From the cell containing the given text, extract its center point as [X, Y] coordinate. 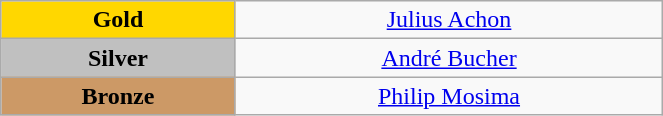
Julius Achon [449, 20]
Silver [118, 58]
Gold [118, 20]
Philip Mosima [449, 96]
Bronze [118, 96]
André Bucher [449, 58]
